Detect which cell encompasses the target text, then output its [X, Y] center coordinate. 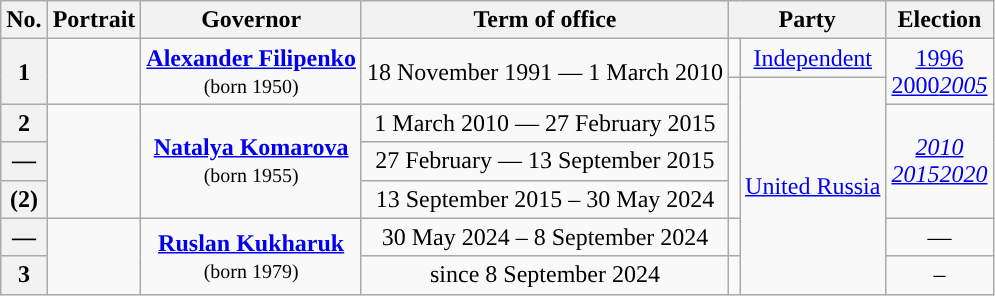
Party [806, 20]
3 [24, 275]
Election [940, 20]
Alexander Filipenko(born 1950) [252, 72]
United Russia [813, 186]
27 February — 13 September 2015 [544, 161]
2 [24, 123]
No. [24, 20]
(2) [24, 199]
1 March 2010 — 27 February 2015 [544, 123]
13 September 2015 – 30 May 2024 [544, 199]
Ruslan Kukharuk(born 1979) [252, 256]
Independent [813, 58]
199620002005 [940, 72]
since 8 September 2024 [544, 275]
1 [24, 72]
201020152020 [940, 161]
30 May 2024 – 8 September 2024 [544, 237]
Natalya Komarova(born 1955) [252, 161]
Governor [252, 20]
– [940, 275]
18 November 1991 — 1 March 2010 [544, 72]
Portrait [94, 20]
Term of office [544, 20]
